From the cell containing the given text, extract its center point as [x, y] coordinate. 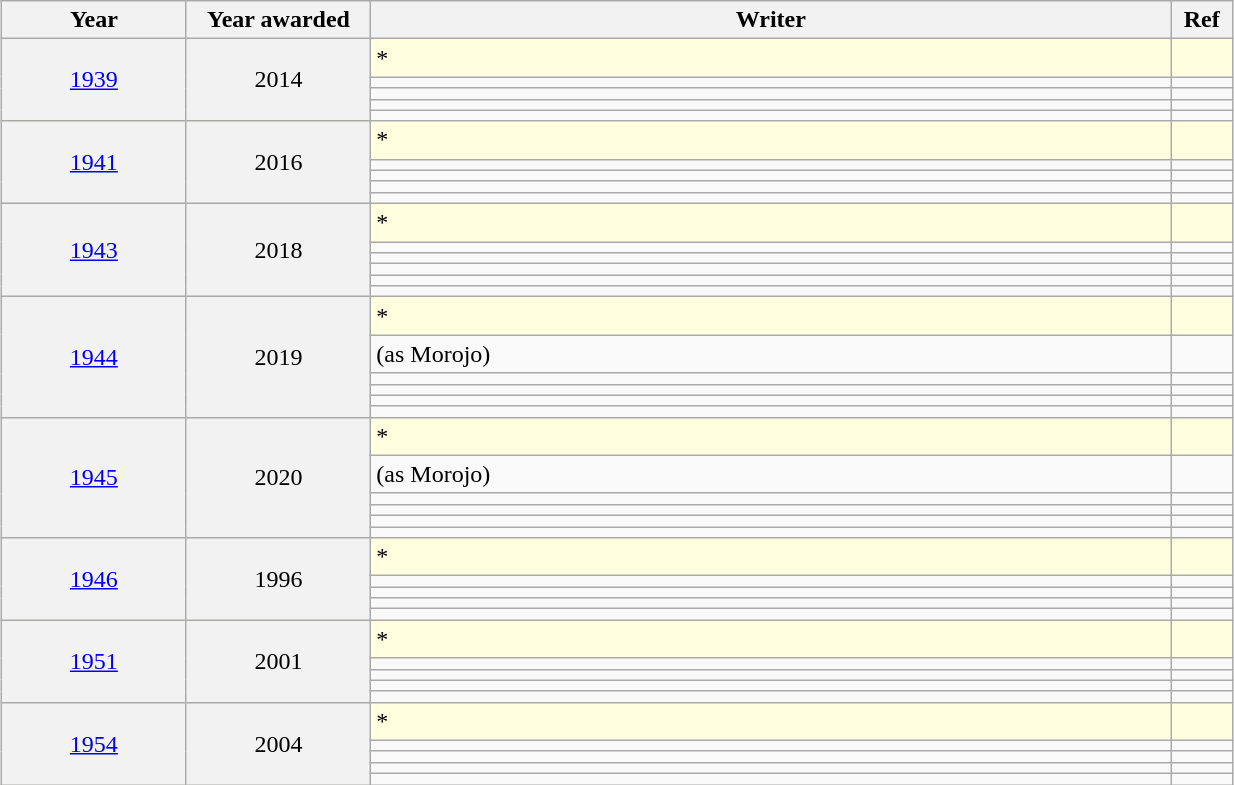
Year [94, 20]
1945 [94, 477]
2019 [278, 357]
1954 [94, 743]
2014 [278, 80]
2004 [278, 743]
1946 [94, 579]
1943 [94, 250]
1951 [94, 661]
2020 [278, 477]
1944 [94, 357]
1996 [278, 579]
1939 [94, 80]
2016 [278, 162]
2018 [278, 250]
2001 [278, 661]
Writer [771, 20]
Year awarded [278, 20]
Ref [1202, 20]
1941 [94, 162]
